Output the [X, Y] coordinate of the center of the cell containing the given text.  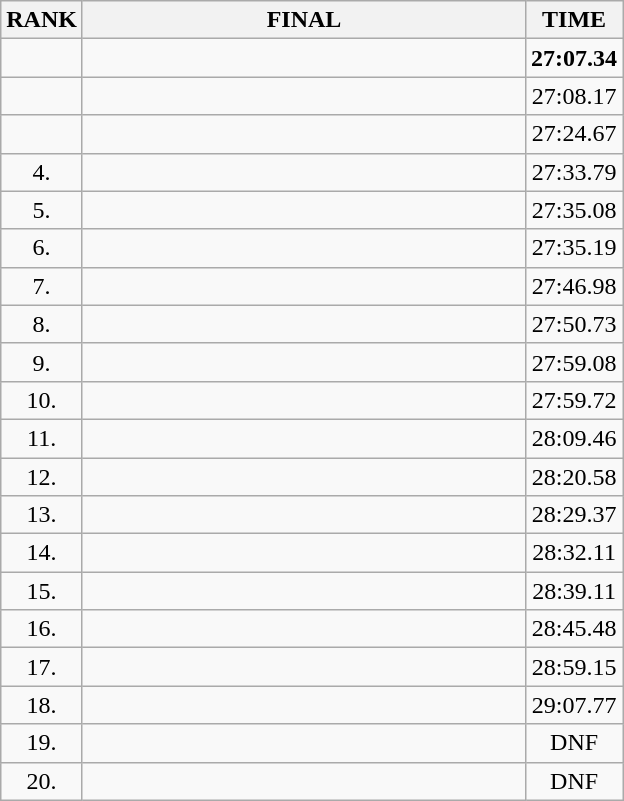
TIME [574, 20]
13. [42, 515]
6. [42, 248]
27:08.17 [574, 96]
28:20.58 [574, 477]
28:45.48 [574, 629]
28:59.15 [574, 667]
27:46.98 [574, 286]
9. [42, 362]
28:39.11 [574, 591]
12. [42, 477]
11. [42, 438]
27:07.34 [574, 58]
28:09.46 [574, 438]
27:59.08 [574, 362]
27:24.67 [574, 134]
27:33.79 [574, 172]
7. [42, 286]
28:29.37 [574, 515]
27:35.19 [574, 248]
10. [42, 400]
RANK [42, 20]
15. [42, 591]
17. [42, 667]
5. [42, 210]
8. [42, 324]
27:35.08 [574, 210]
4. [42, 172]
27:59.72 [574, 400]
28:32.11 [574, 553]
18. [42, 705]
27:50.73 [574, 324]
29:07.77 [574, 705]
16. [42, 629]
19. [42, 743]
14. [42, 553]
20. [42, 781]
FINAL [304, 20]
